Extract the (X, Y) coordinate from the center of the cell holding the provided text.  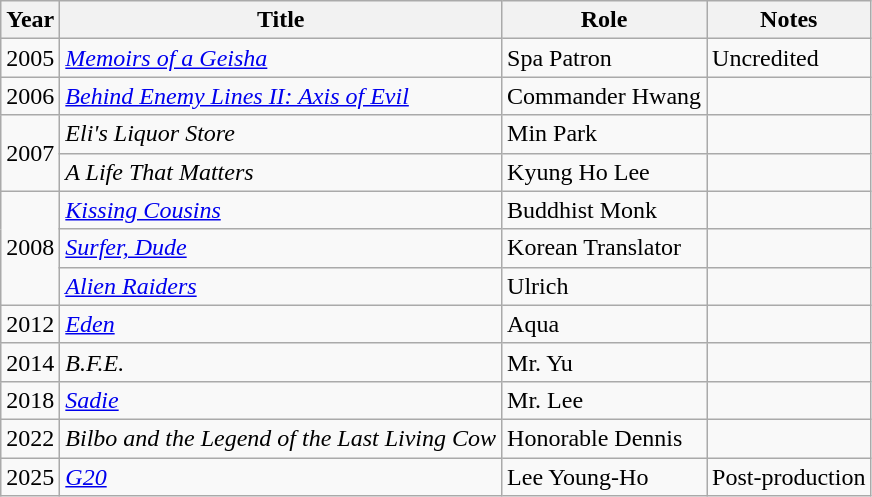
Bilbo and the Legend of the Last Living Cow (281, 438)
Commander Hwang (604, 96)
2022 (30, 438)
Ulrich (604, 286)
Year (30, 20)
2005 (30, 58)
Sadie (281, 400)
Buddhist Monk (604, 210)
Uncredited (789, 58)
2007 (30, 153)
Surfer, Dude (281, 248)
Eli's Liquor Store (281, 134)
2014 (30, 362)
Role (604, 20)
2006 (30, 96)
Notes (789, 20)
G20 (281, 477)
Lee Young-Ho (604, 477)
Mr. Lee (604, 400)
2008 (30, 248)
Mr. Yu (604, 362)
Aqua (604, 324)
2025 (30, 477)
Spa Patron (604, 58)
Behind Enemy Lines II: Axis of Evil (281, 96)
Min Park (604, 134)
A Life That Matters (281, 172)
Eden (281, 324)
Memoirs of a Geisha (281, 58)
Korean Translator (604, 248)
Kissing Cousins (281, 210)
Kyung Ho Lee (604, 172)
2012 (30, 324)
Post-production (789, 477)
2018 (30, 400)
B.F.E. (281, 362)
Title (281, 20)
Alien Raiders (281, 286)
Honorable Dennis (604, 438)
